Capture the cell that displays the provided text and extract its (x, y) central coordinate. 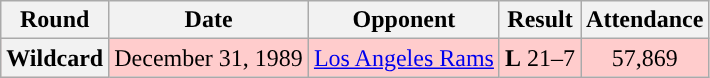
Result (540, 20)
Wildcard (55, 58)
Los Angeles Rams (404, 58)
Opponent (404, 20)
December 31, 1989 (209, 58)
Date (209, 20)
Attendance (645, 20)
57,869 (645, 58)
Round (55, 20)
L 21–7 (540, 58)
